Search for the cell housing the specified text and yield its [X, Y] center coordinate. 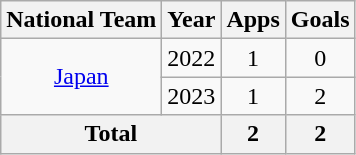
2022 [192, 58]
Goals [320, 20]
2023 [192, 96]
0 [320, 58]
Total [111, 134]
Year [192, 20]
Japan [82, 77]
National Team [82, 20]
Apps [253, 20]
